Capture the cell that displays the provided text and extract its (x, y) central coordinate. 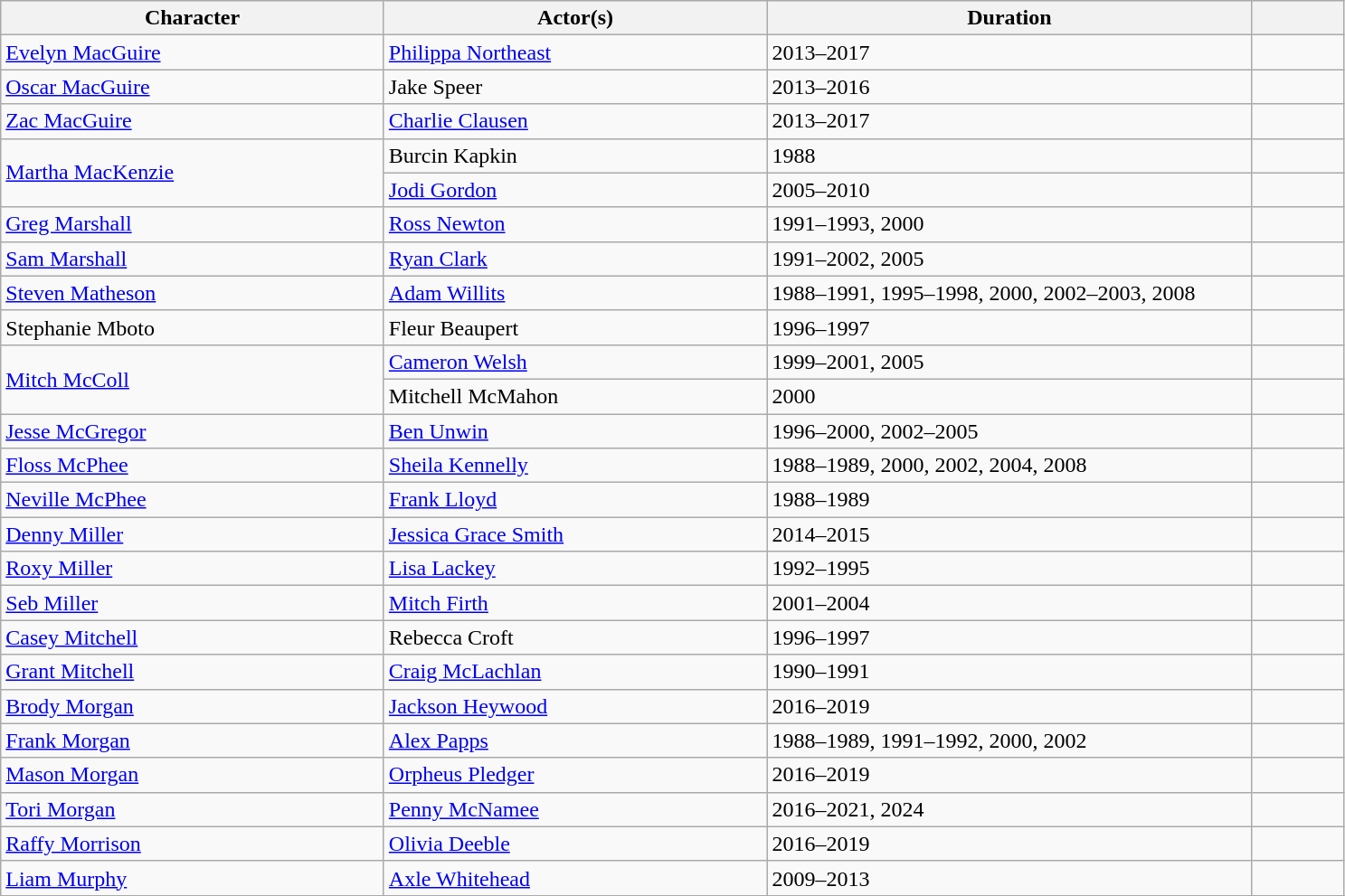
Lisa Lackey (575, 569)
Liam Murphy (193, 878)
Cameron Welsh (575, 362)
Brody Morgan (193, 706)
2016–2021, 2024 (1009, 809)
Jackson Heywood (575, 706)
Greg Marshall (193, 224)
Alex Papps (575, 740)
Seb Miller (193, 603)
Adam Willits (575, 293)
Rebecca Croft (575, 637)
Jessica Grace Smith (575, 534)
Evelyn MacGuire (193, 52)
Mason Morgan (193, 775)
Zac MacGuire (193, 121)
2001–2004 (1009, 603)
1988–1989, 2000, 2002, 2004, 2008 (1009, 466)
Craig McLachlan (575, 672)
2000 (1009, 396)
1988–1991, 1995–1998, 2000, 2002–2003, 2008 (1009, 293)
Axle Whitehead (575, 878)
Grant Mitchell (193, 672)
Duration (1009, 18)
Stephanie Mboto (193, 327)
Ryan Clark (575, 259)
1991–1993, 2000 (1009, 224)
Ross Newton (575, 224)
Jesse McGregor (193, 431)
Sheila Kennelly (575, 466)
2009–2013 (1009, 878)
Oscar MacGuire (193, 87)
2005–2010 (1009, 190)
Casey Mitchell (193, 637)
Fleur Beaupert (575, 327)
Sam Marshall (193, 259)
Actor(s) (575, 18)
Raffy Morrison (193, 844)
Jodi Gordon (575, 190)
1990–1991 (1009, 672)
Charlie Clausen (575, 121)
Frank Lloyd (575, 500)
Mitchell McMahon (575, 396)
1999–2001, 2005 (1009, 362)
Martha MacKenzie (193, 173)
1992–1995 (1009, 569)
Mitch McColl (193, 379)
Jake Speer (575, 87)
Floss McPhee (193, 466)
Ben Unwin (575, 431)
Orpheus Pledger (575, 775)
Roxy Miller (193, 569)
1988–1989, 1991–1992, 2000, 2002 (1009, 740)
Penny McNamee (575, 809)
Burcin Kapkin (575, 156)
Character (193, 18)
2014–2015 (1009, 534)
Olivia Deeble (575, 844)
Tori Morgan (193, 809)
2013–2016 (1009, 87)
1988 (1009, 156)
1991–2002, 2005 (1009, 259)
Mitch Firth (575, 603)
Neville McPhee (193, 500)
Steven Matheson (193, 293)
Philippa Northeast (575, 52)
1988–1989 (1009, 500)
Frank Morgan (193, 740)
Denny Miller (193, 534)
1996–2000, 2002–2005 (1009, 431)
